Pinpoint the cell where the given text exists, returning its [x, y] midpoint coordinate. 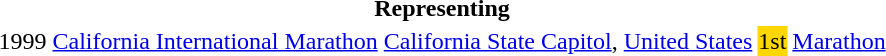
1st [772, 41]
California International Marathon [215, 41]
California State Capitol, United States [568, 41]
